Identify which cell holds the provided text, then report its (x, y) central coordinate. 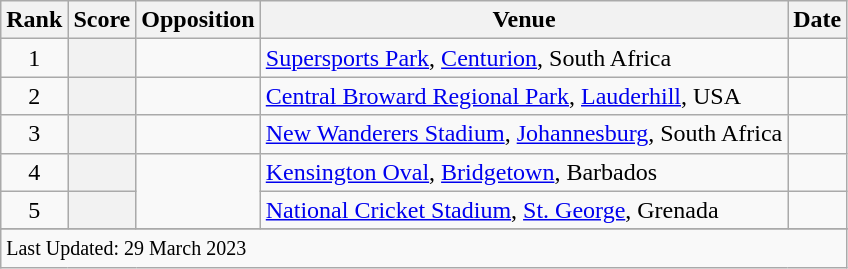
Last Updated: 29 March 2023 (424, 248)
Rank (34, 20)
5 (34, 210)
Kensington Oval, Bridgetown, Barbados (524, 172)
3 (34, 134)
1 (34, 58)
National Cricket Stadium, St. George, Grenada (524, 210)
Venue (524, 20)
Date (818, 20)
New Wanderers Stadium, Johannesburg, South Africa (524, 134)
Supersports Park, Centurion, South Africa (524, 58)
Central Broward Regional Park, Lauderhill, USA (524, 96)
Score (102, 20)
2 (34, 96)
Opposition (198, 20)
4 (34, 172)
